Search for the cell housing the specified text and yield its (X, Y) center coordinate. 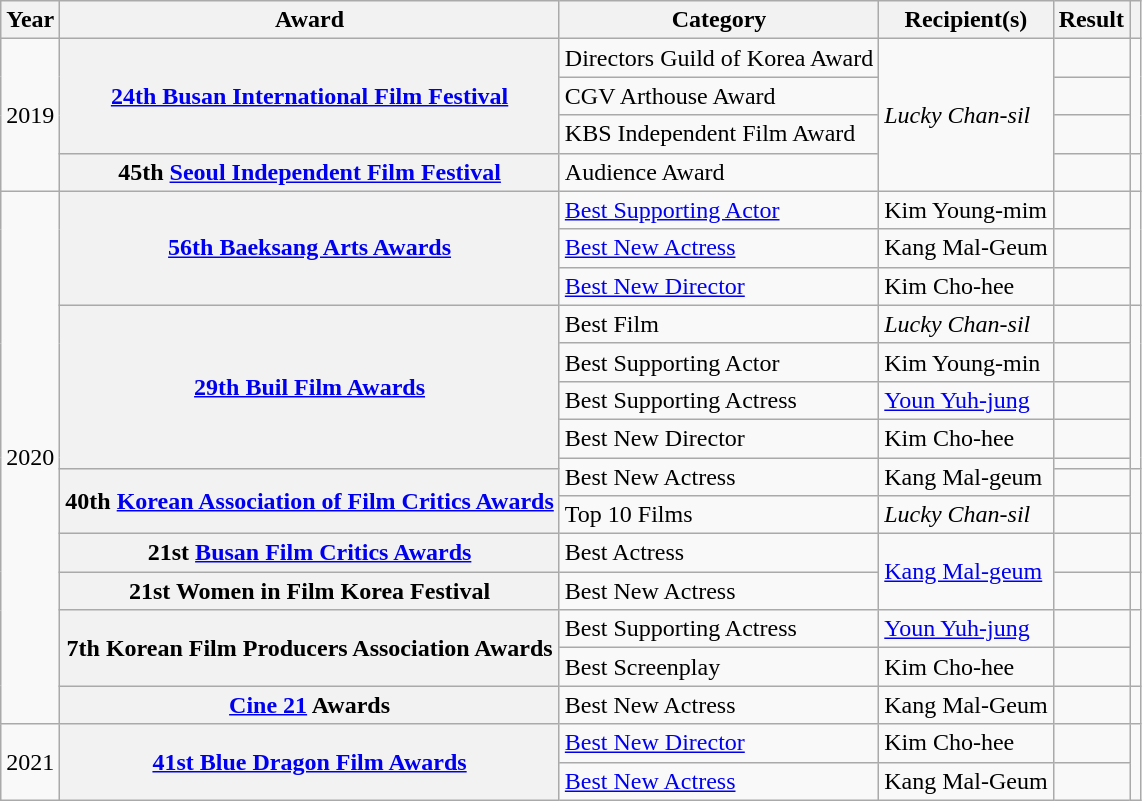
Category (718, 20)
56th Baeksang Arts Awards (310, 248)
2021 (30, 762)
Audience Award (718, 172)
Kim Young-mim (966, 210)
45th Seoul Independent Film Festival (310, 172)
21st Busan Film Critics Awards (310, 553)
2019 (30, 115)
Award (310, 20)
24th Busan International Film Festival (310, 96)
2020 (30, 458)
29th Buil Film Awards (310, 386)
KBS Independent Film Award (718, 134)
Best Film (718, 324)
7th Korean Film Producers Association Awards (310, 648)
Year (30, 20)
40th Korean Association of Film Critics Awards (310, 502)
Best Screenplay (718, 667)
Top 10 Films (718, 515)
Cine 21 Awards (310, 705)
Result (1091, 20)
21st Women in Film Korea Festival (310, 591)
Best Actress (718, 553)
Recipient(s) (966, 20)
Kim Young-min (966, 362)
CGV Arthouse Award (718, 96)
Directors Guild of Korea Award (718, 58)
41st Blue Dragon Film Awards (310, 762)
